Scan for the cell matching the given text and deliver its [x, y] coordinate at center. 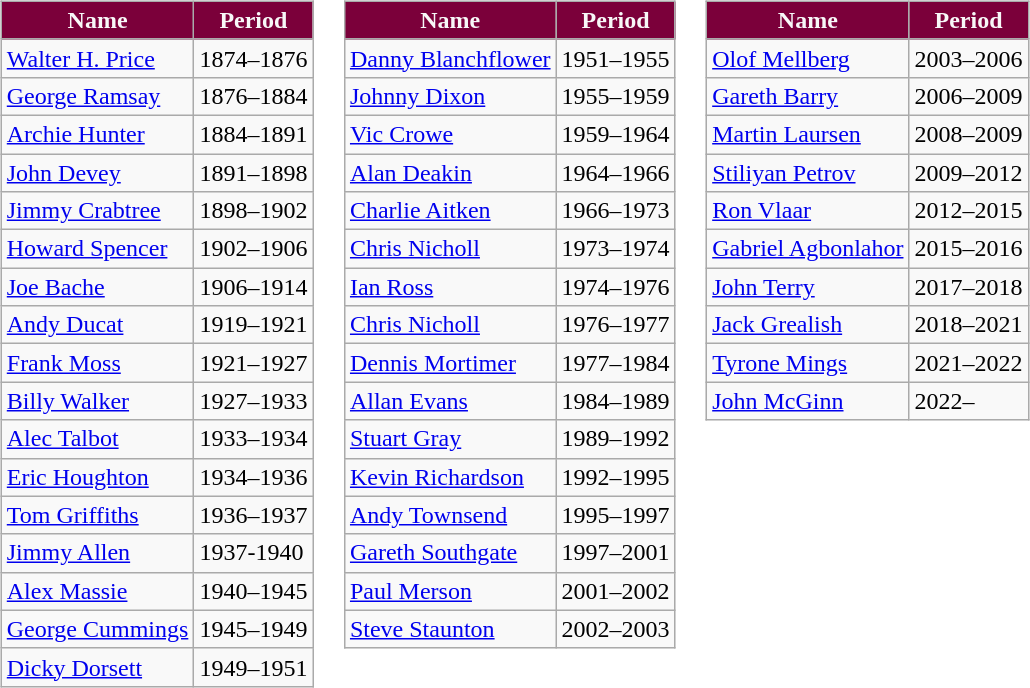
Gareth Barry [808, 96]
Tom Griffiths [98, 515]
1966–1973 [616, 211]
2012–2015 [968, 211]
1945–1949 [254, 629]
Jimmy Crabtree [98, 211]
2001–2002 [616, 591]
1949–1951 [254, 667]
1940–1945 [254, 591]
Joe Bache [98, 287]
1934–1936 [254, 477]
1997–2001 [616, 553]
2022– [968, 401]
Gabriel Agbonlahor [808, 249]
1936–1937 [254, 515]
2015–2016 [968, 249]
1884–1891 [254, 134]
John Devey [98, 173]
1898–1902 [254, 211]
1973–1974 [616, 249]
Dicky Dorsett [98, 667]
1927–1933 [254, 401]
Howard Spencer [98, 249]
1977–1984 [616, 363]
John McGinn [808, 401]
2003–2006 [968, 58]
Allan Evans [450, 401]
1984–1989 [616, 401]
George Cummings [98, 629]
Danny Blanchflower [450, 58]
Walter H. Price [98, 58]
2018–2021 [968, 325]
2017–2018 [968, 287]
1976–1977 [616, 325]
Charlie Aitken [450, 211]
Kevin Richardson [450, 477]
Jimmy Allen [98, 553]
1891–1898 [254, 173]
1974–1976 [616, 287]
Gareth Southgate [450, 553]
Martin Laursen [808, 134]
1989–1992 [616, 439]
Andy Ducat [98, 325]
Archie Hunter [98, 134]
2008–2009 [968, 134]
Steve Staunton [450, 629]
Ian Ross [450, 287]
Alan Deakin [450, 173]
Billy Walker [98, 401]
Stuart Gray [450, 439]
1921–1927 [254, 363]
1955–1959 [616, 96]
Johnny Dixon [450, 96]
Andy Townsend [450, 515]
Tyrone Mings [808, 363]
1902–1906 [254, 249]
1951–1955 [616, 58]
1937-1940 [254, 553]
1995–1997 [616, 515]
1919–1921 [254, 325]
Alex Massie [98, 591]
Jack Grealish [808, 325]
2021–2022 [968, 363]
George Ramsay [98, 96]
John Terry [808, 287]
1992–1995 [616, 477]
2006–2009 [968, 96]
Olof Mellberg [808, 58]
Eric Houghton [98, 477]
Dennis Mortimer [450, 363]
1933–1934 [254, 439]
Alec Talbot [98, 439]
Paul Merson [450, 591]
Ron Vlaar [808, 211]
1959–1964 [616, 134]
Vic Crowe [450, 134]
2002–2003 [616, 629]
1876–1884 [254, 96]
2009–2012 [968, 173]
1906–1914 [254, 287]
1874–1876 [254, 58]
Stiliyan Petrov [808, 173]
1964–1966 [616, 173]
Frank Moss [98, 363]
